Output the (x, y) coordinate of the center of the cell containing the given text.  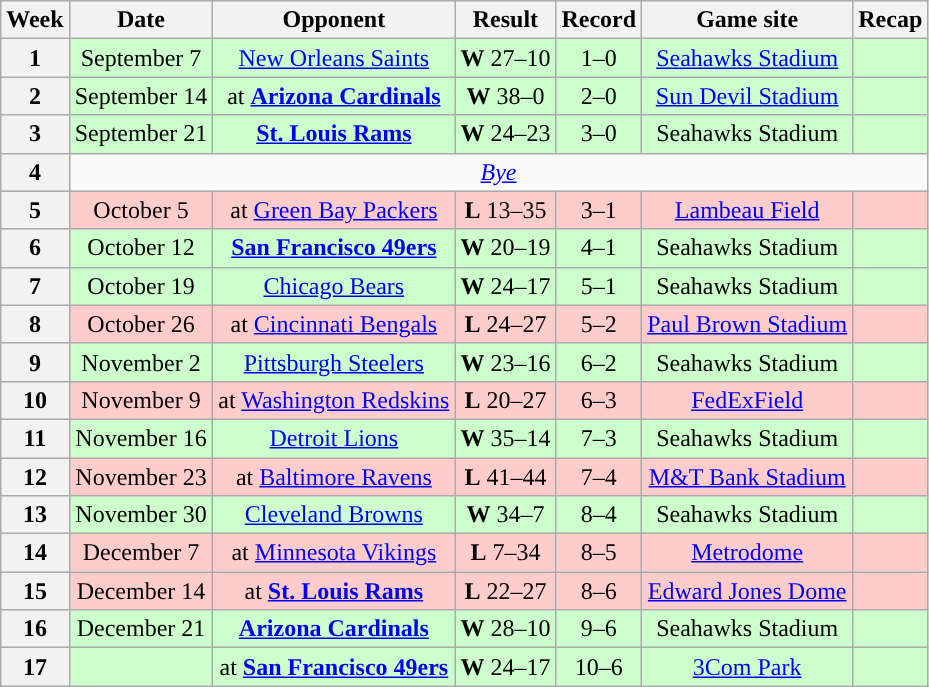
L 20–27 (506, 400)
December 21 (141, 629)
Detroit Lions (334, 438)
L 41–44 (506, 477)
15 (35, 591)
3Com Park (748, 667)
San Francisco 49ers (334, 248)
St. Louis Rams (334, 134)
December 14 (141, 591)
6–2 (599, 362)
October 12 (141, 248)
Result (506, 20)
at Washington Redskins (334, 400)
at St. Louis Rams (334, 591)
7–3 (599, 438)
Sun Devil Stadium (748, 96)
Arizona Cardinals (334, 629)
7 (35, 286)
17 (35, 667)
2–0 (599, 96)
1 (35, 58)
September 7 (141, 58)
16 (35, 629)
6 (35, 248)
10–6 (599, 667)
Opponent (334, 20)
5–1 (599, 286)
W 38–0 (506, 96)
November 30 (141, 515)
W 24–23 (506, 134)
L 22–27 (506, 591)
L 7–34 (506, 553)
10 (35, 400)
at Green Bay Packers (334, 210)
W 35–14 (506, 438)
8–5 (599, 553)
14 (35, 553)
Chicago Bears (334, 286)
1–0 (599, 58)
November 16 (141, 438)
12 (35, 477)
6–3 (599, 400)
2 (35, 96)
7–4 (599, 477)
L 24–27 (506, 324)
3 (35, 134)
Edward Jones Dome (748, 591)
8–6 (599, 591)
11 (35, 438)
November 2 (141, 362)
New Orleans Saints (334, 58)
9 (35, 362)
Recap (890, 20)
Cleveland Browns (334, 515)
at Cincinnati Bengals (334, 324)
Week (35, 20)
4–1 (599, 248)
Paul Brown Stadium (748, 324)
W 28–10 (506, 629)
5–2 (599, 324)
Metrodome (748, 553)
Record (599, 20)
5 (35, 210)
M&T Bank Stadium (748, 477)
W 34–7 (506, 515)
Pittsburgh Steelers (334, 362)
FedExField (748, 400)
9–6 (599, 629)
September 14 (141, 96)
W 27–10 (506, 58)
4 (35, 172)
December 7 (141, 553)
L 13–35 (506, 210)
November 23 (141, 477)
3–1 (599, 210)
at Arizona Cardinals (334, 96)
at San Francisco 49ers (334, 667)
W 20–19 (506, 248)
October 26 (141, 324)
W 23–16 (506, 362)
September 21 (141, 134)
8 (35, 324)
October 19 (141, 286)
3–0 (599, 134)
Game site (748, 20)
13 (35, 515)
Bye (498, 172)
at Minnesota Vikings (334, 553)
November 9 (141, 400)
October 5 (141, 210)
at Baltimore Ravens (334, 477)
Lambeau Field (748, 210)
Date (141, 20)
8–4 (599, 515)
